Scan for the cell matching the given text and deliver its (x, y) coordinate at center. 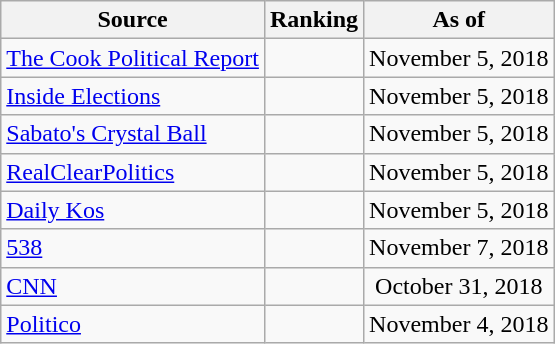
Daily Kos (133, 210)
October 31, 2018 (459, 286)
Ranking (314, 20)
538 (133, 248)
November 7, 2018 (459, 248)
CNN (133, 286)
Politico (133, 324)
Source (133, 20)
As of (459, 20)
The Cook Political Report (133, 58)
RealClearPolitics (133, 172)
November 4, 2018 (459, 324)
Inside Elections (133, 96)
Sabato's Crystal Ball (133, 134)
